Capture the cell that displays the provided text and extract its [X, Y] central coordinate. 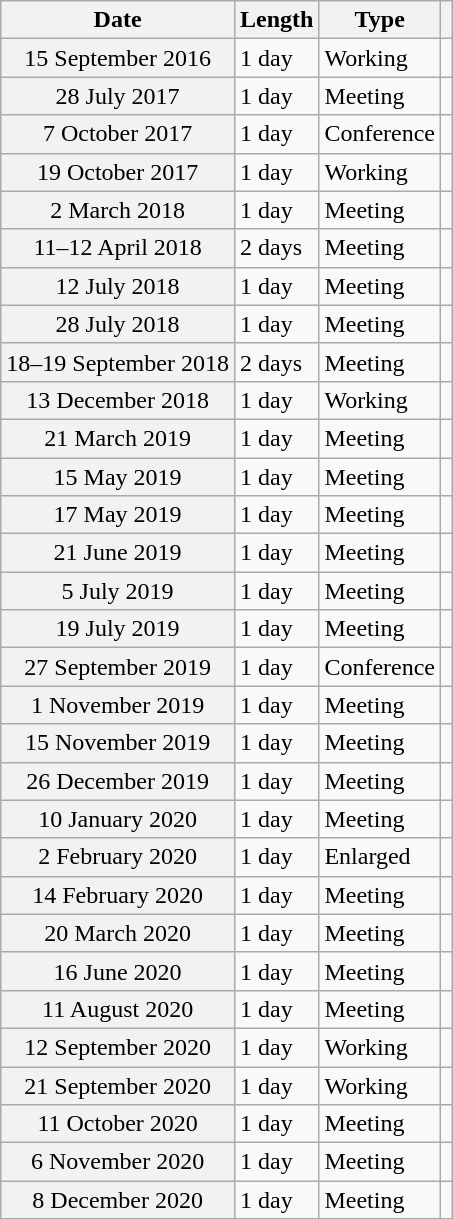
8 December 2020 [118, 1200]
Enlarged [380, 857]
12 July 2018 [118, 286]
Length [276, 20]
12 September 2020 [118, 1047]
13 December 2018 [118, 400]
21 September 2020 [118, 1085]
27 September 2019 [118, 667]
5 July 2019 [118, 591]
15 November 2019 [118, 743]
2 February 2020 [118, 857]
17 May 2019 [118, 515]
7 October 2017 [118, 134]
19 October 2017 [118, 172]
21 March 2019 [118, 438]
15 May 2019 [118, 477]
Type [380, 20]
6 November 2020 [118, 1162]
21 June 2019 [118, 553]
26 December 2019 [118, 781]
Date [118, 20]
18–19 September 2018 [118, 362]
11 October 2020 [118, 1124]
11–12 April 2018 [118, 248]
16 June 2020 [118, 971]
15 September 2016 [118, 58]
14 February 2020 [118, 895]
2 March 2018 [118, 210]
28 July 2017 [118, 96]
10 January 2020 [118, 819]
11 August 2020 [118, 1009]
1 November 2019 [118, 705]
19 July 2019 [118, 629]
20 March 2020 [118, 933]
28 July 2018 [118, 324]
